Detect which cell encompasses the target text, then output its [X, Y] center coordinate. 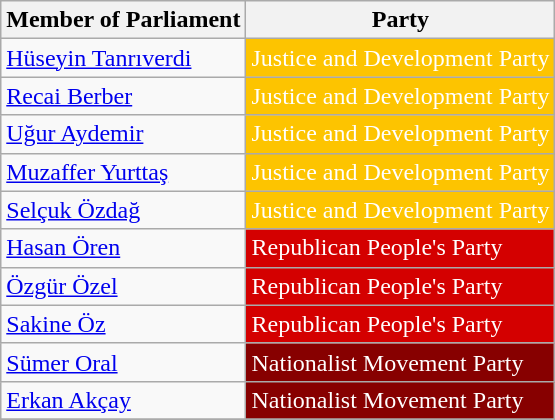
Member of Parliament [124, 20]
Erkan Akçay [124, 400]
Sümer Oral [124, 362]
Uğur Aydemir [124, 134]
Party [400, 20]
Hasan Ören [124, 248]
Muzaffer Yurttaş [124, 172]
Özgür Özel [124, 286]
Hüseyin Tanrıverdi [124, 58]
Sakine Öz [124, 324]
Recai Berber [124, 96]
Selçuk Özdağ [124, 210]
